Provide the [X, Y] coordinate of the cell's center where the given text is located.  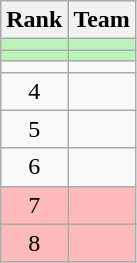
Team [102, 20]
6 [34, 167]
8 [34, 243]
5 [34, 129]
4 [34, 91]
7 [34, 205]
Rank [34, 20]
